Determine the (X, Y) coordinate at the center of the cell enclosing the given text.  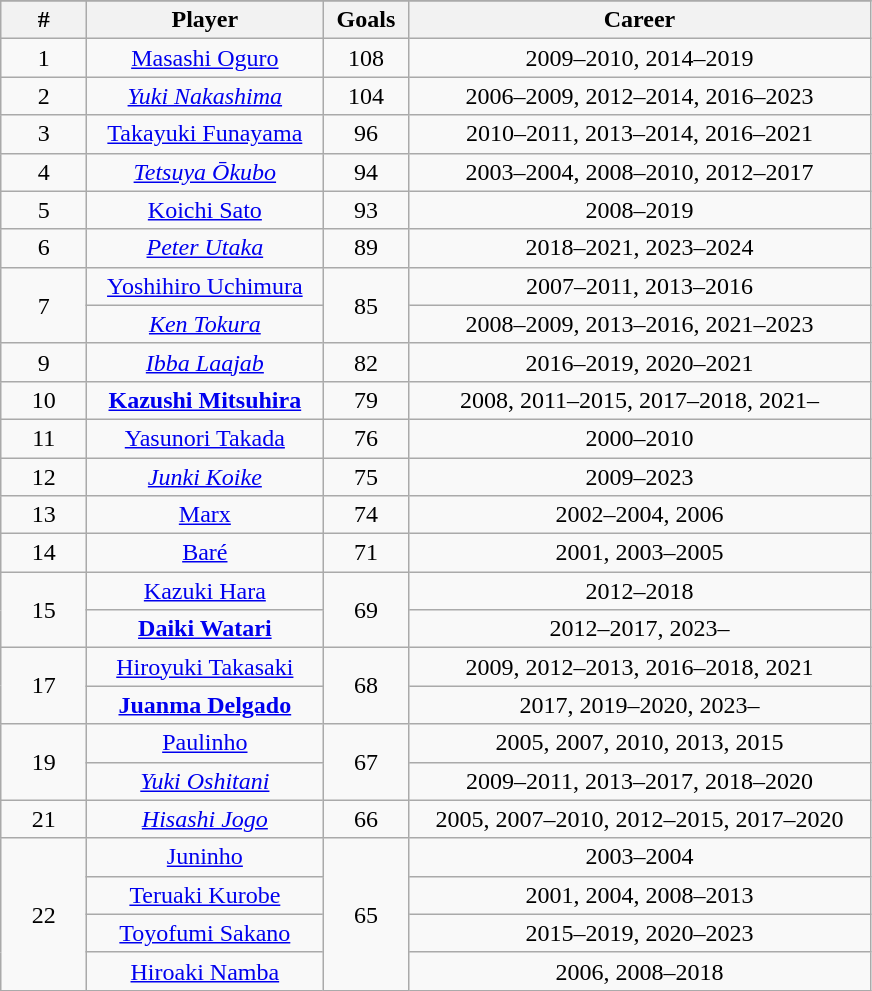
Junki Koike (205, 477)
Peter Utaka (205, 248)
2003–2004 (640, 857)
71 (366, 553)
21 (44, 819)
66 (366, 819)
2005, 2007–2010, 2012–2015, 2017–2020 (640, 819)
12 (44, 477)
2009–2010, 2014–2019 (640, 58)
# (44, 20)
93 (366, 210)
96 (366, 134)
Juanma Delgado (205, 705)
2008, 2011–2015, 2017–2018, 2021– (640, 400)
89 (366, 248)
Koichi Sato (205, 210)
74 (366, 515)
2003–2004, 2008–2010, 2012–2017 (640, 172)
Toyofumi Sakano (205, 933)
Career (640, 20)
2009–2011, 2013–2017, 2018–2020 (640, 781)
2012–2018 (640, 591)
Player (205, 20)
11 (44, 438)
68 (366, 686)
17 (44, 686)
2005, 2007, 2010, 2013, 2015 (640, 743)
7 (44, 305)
9 (44, 362)
Paulinho (205, 743)
Goals (366, 20)
22 (44, 914)
Hiroaki Namba (205, 971)
2000–2010 (640, 438)
13 (44, 515)
15 (44, 610)
14 (44, 553)
Teruaki Kurobe (205, 895)
85 (366, 305)
Marx (205, 515)
76 (366, 438)
2009, 2012–2013, 2016–2018, 2021 (640, 667)
10 (44, 400)
2006, 2008–2018 (640, 971)
Ibba Laajab (205, 362)
2008–2009, 2013–2016, 2021–2023 (640, 324)
75 (366, 477)
Tetsuya Ōkubo (205, 172)
Baré (205, 553)
Takayuki Funayama (205, 134)
2 (44, 96)
Juninho (205, 857)
79 (366, 400)
4 (44, 172)
Yuki Nakashima (205, 96)
2017, 2019–2020, 2023– (640, 705)
82 (366, 362)
2009–2023 (640, 477)
2010–2011, 2013–2014, 2016–2021 (640, 134)
2015–2019, 2020–2023 (640, 933)
69 (366, 610)
Ken Tokura (205, 324)
2001, 2004, 2008–2013 (640, 895)
Hisashi Jogo (205, 819)
94 (366, 172)
Yuki Oshitani (205, 781)
2016–2019, 2020–2021 (640, 362)
Hiroyuki Takasaki (205, 667)
67 (366, 762)
Yasunori Takada (205, 438)
Masashi Oguro (205, 58)
5 (44, 210)
65 (366, 914)
Kazuki Hara (205, 591)
2002–2004, 2006 (640, 515)
3 (44, 134)
104 (366, 96)
Daiki Watari (205, 629)
108 (366, 58)
Yoshihiro Uchimura (205, 286)
2001, 2003–2005 (640, 553)
2012–2017, 2023– (640, 629)
6 (44, 248)
19 (44, 762)
2007–2011, 2013–2016 (640, 286)
2006–2009, 2012–2014, 2016–2023 (640, 96)
2008–2019 (640, 210)
2018–2021, 2023–2024 (640, 248)
1 (44, 58)
Kazushi Mitsuhira (205, 400)
